From the cell containing the given text, extract its center point as [X, Y] coordinate. 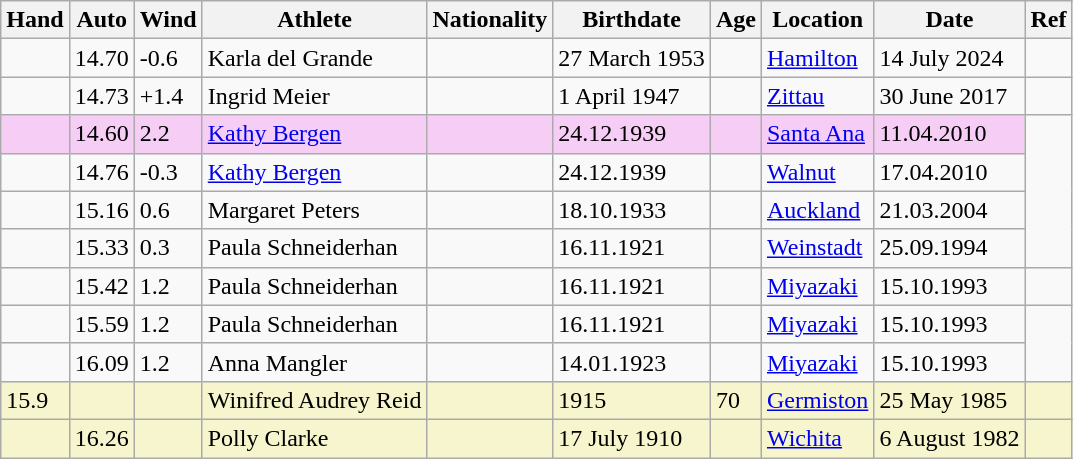
Athlete [314, 20]
Weinstadt [817, 248]
27 March 1953 [632, 58]
+1.4 [168, 96]
6 August 1982 [950, 438]
25.09.1994 [950, 248]
Santa Ana [817, 134]
Ref [1048, 20]
14.76 [102, 172]
Location [817, 20]
Birthdate [632, 20]
Polly Clarke [314, 438]
21.03.2004 [950, 210]
18.10.1933 [632, 210]
17.04.2010 [950, 172]
15.16 [102, 210]
14.70 [102, 58]
25 May 1985 [950, 400]
17 July 1910 [632, 438]
Walnut [817, 172]
Karla del Grande [314, 58]
Auto [102, 20]
Date [950, 20]
15.9 [35, 400]
Hamilton [817, 58]
Hand [35, 20]
30 June 2017 [950, 96]
Wichita [817, 438]
0.3 [168, 248]
Margaret Peters [314, 210]
Wind [168, 20]
Winifred Audrey Reid [314, 400]
14.01.1923 [632, 362]
Auckland [817, 210]
Age [736, 20]
16.26 [102, 438]
14.60 [102, 134]
-0.3 [168, 172]
1915 [632, 400]
15.33 [102, 248]
2.2 [168, 134]
Nationality [490, 20]
15.59 [102, 324]
1 April 1947 [632, 96]
14.73 [102, 96]
16.09 [102, 362]
Zittau [817, 96]
15.42 [102, 286]
0.6 [168, 210]
70 [736, 400]
11.04.2010 [950, 134]
Ingrid Meier [314, 96]
Anna Mangler [314, 362]
Germiston [817, 400]
-0.6 [168, 58]
14 July 2024 [950, 58]
